Determine the [x, y] coordinate at the center of the cell enclosing the given text.  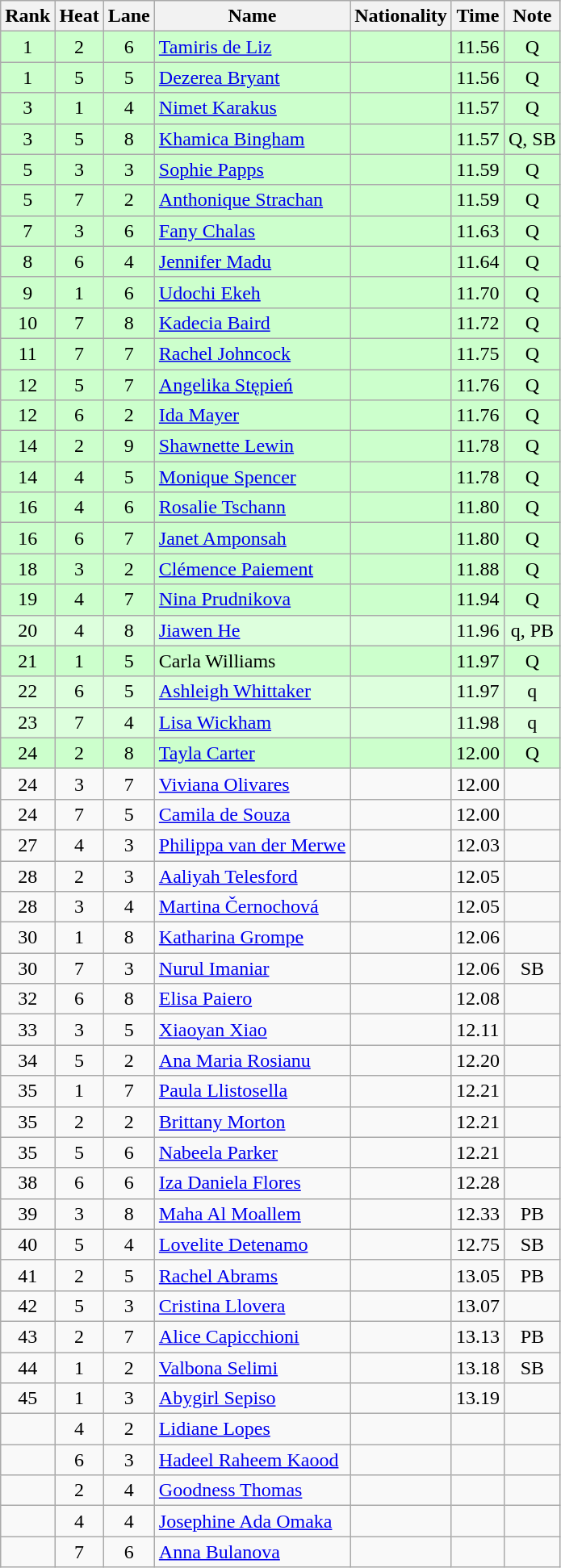
11.63 [478, 231]
Carla Williams [252, 661]
11.96 [478, 630]
Tamiris de Liz [252, 47]
34 [27, 1060]
Lidiane Lopes [252, 1429]
Jiawen He [252, 630]
Udochi Ekeh [252, 292]
Time [478, 16]
13.05 [478, 1275]
32 [27, 999]
Aaliyah Telesford [252, 876]
11.98 [478, 722]
Maha Al Moallem [252, 1214]
Rachel Johncock [252, 353]
20 [27, 630]
13.18 [478, 1368]
Note [532, 16]
13.19 [478, 1399]
Shawnette Lewin [252, 446]
Nabeela Parker [252, 1152]
Khamica Bingham [252, 139]
27 [27, 845]
Camila de Souza [252, 814]
Josephine Ada Omaka [252, 1521]
12.75 [478, 1244]
Monique Spencer [252, 477]
Brittany Morton [252, 1122]
Angelika Stępień [252, 385]
11.88 [478, 569]
12.08 [478, 999]
18 [27, 569]
Rosalie Tschann [252, 508]
11.94 [478, 600]
33 [27, 1030]
21 [27, 661]
39 [27, 1214]
Name [252, 16]
Elisa Paiero [252, 999]
40 [27, 1244]
Nina Prudnikova [252, 600]
Clémence Paiement [252, 569]
44 [27, 1368]
Rachel Abrams [252, 1275]
Goodness Thomas [252, 1491]
Fany Chalas [252, 231]
Katharina Grompe [252, 938]
11 [27, 353]
Philippa van der Merwe [252, 845]
Abygirl Sepiso [252, 1399]
11.64 [478, 261]
Ida Mayer [252, 416]
12.28 [478, 1183]
Dezerea Bryant [252, 77]
Anthonique Strachan [252, 200]
41 [27, 1275]
11.72 [478, 323]
Rank [27, 16]
13.07 [478, 1306]
11.70 [478, 292]
Cristina Llovera [252, 1306]
Nationality [401, 16]
42 [27, 1306]
Lisa Wickham [252, 722]
Jennifer Madu [252, 261]
45 [27, 1399]
12.03 [478, 845]
Sophie Papps [252, 169]
Q, SB [532, 139]
q, PB [532, 630]
22 [27, 692]
Heat [79, 16]
Ashleigh Whittaker [252, 692]
Iza Daniela Flores [252, 1183]
11.75 [478, 353]
Viviana Olivares [252, 784]
Hadeel Raheem Kaood [252, 1460]
38 [27, 1183]
12.11 [478, 1030]
43 [27, 1336]
Nurul Imaniar [252, 968]
Paula Llistosella [252, 1091]
12.20 [478, 1060]
Lovelite Detenamo [252, 1244]
19 [27, 600]
10 [27, 323]
Janet Amponsah [252, 538]
12.33 [478, 1214]
13.13 [478, 1336]
Martina Černochová [252, 907]
Alice Capicchioni [252, 1336]
Xiaoyan Xiao [252, 1030]
Ana Maria Rosianu [252, 1060]
Lane [129, 16]
Anna Bulanova [252, 1552]
Nimet Karakus [252, 108]
Valbona Selimi [252, 1368]
Kadecia Baird [252, 323]
Tayla Carter [252, 753]
23 [27, 722]
